Locate the cell with the specified text and output its [X, Y] center coordinate. 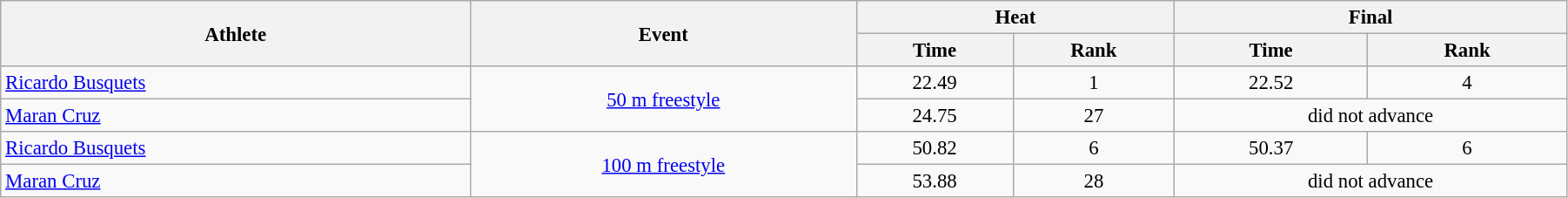
53.88 [935, 181]
100 m freestyle [663, 164]
Event [663, 33]
28 [1094, 181]
22.49 [935, 83]
27 [1094, 116]
24.75 [935, 116]
Heat [1015, 17]
50.37 [1271, 148]
4 [1467, 83]
50.82 [935, 148]
Final [1371, 17]
22.52 [1271, 83]
50 m freestyle [663, 99]
Athlete [236, 33]
1 [1094, 83]
